Capture the cell that displays the provided text and extract its [X, Y] central coordinate. 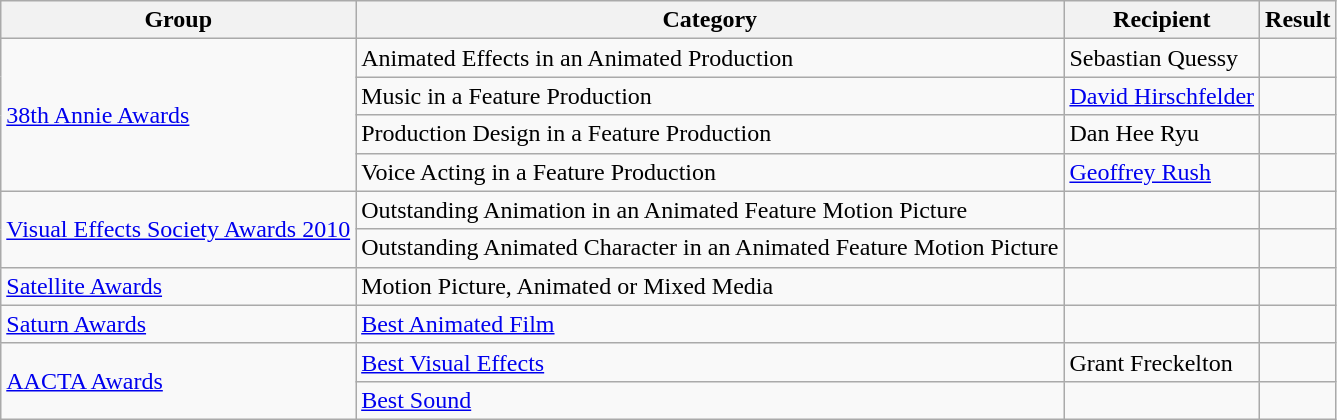
Voice Acting in a Feature Production [710, 172]
Category [710, 20]
Sebastian Quessy [1162, 58]
Visual Effects Society Awards 2010 [178, 229]
Outstanding Animation in an Animated Feature Motion Picture [710, 210]
38th Annie Awards [178, 115]
Saturn Awards [178, 324]
Grant Freckelton [1162, 362]
Geoffrey Rush [1162, 172]
Best Visual Effects [710, 362]
Result [1298, 20]
Music in a Feature Production [710, 96]
Group [178, 20]
Satellite Awards [178, 286]
Recipient [1162, 20]
Motion Picture, Animated or Mixed Media [710, 286]
Best Animated Film [710, 324]
AACTA Awards [178, 381]
Dan Hee Ryu [1162, 134]
Best Sound [710, 400]
David Hirschfelder [1162, 96]
Outstanding Animated Character in an Animated Feature Motion Picture [710, 248]
Production Design in a Feature Production [710, 134]
Animated Effects in an Animated Production [710, 58]
